Scan for the cell matching the given text and deliver its [X, Y] coordinate at center. 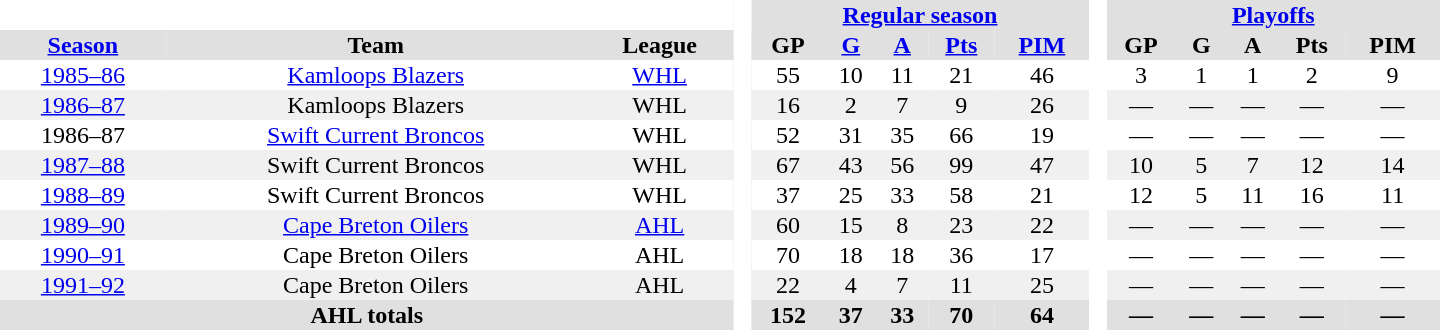
1987–88 [83, 165]
Season [83, 45]
152 [788, 315]
36 [962, 255]
52 [788, 135]
1988–89 [83, 195]
League [660, 45]
14 [1392, 165]
15 [850, 225]
17 [1042, 255]
Team [376, 45]
8 [902, 225]
1991–92 [83, 285]
66 [962, 135]
1985–86 [83, 75]
43 [850, 165]
47 [1042, 165]
AHL totals [367, 315]
26 [1042, 105]
60 [788, 225]
Regular season [920, 15]
31 [850, 135]
19 [1042, 135]
56 [902, 165]
64 [1042, 315]
4 [850, 285]
1990–91 [83, 255]
99 [962, 165]
67 [788, 165]
46 [1042, 75]
35 [902, 135]
55 [788, 75]
3 [1140, 75]
23 [962, 225]
58 [962, 195]
Playoffs [1273, 15]
1989–90 [83, 225]
